Detect which cell encompasses the target text, then output its (x, y) center coordinate. 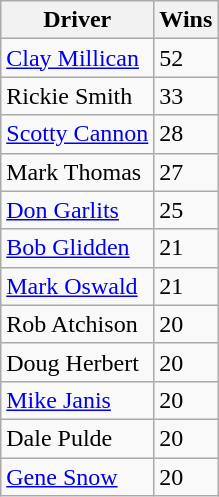
33 (186, 96)
28 (186, 134)
Gene Snow (78, 477)
25 (186, 210)
52 (186, 58)
27 (186, 172)
Rickie Smith (78, 96)
Dale Pulde (78, 438)
Rob Atchison (78, 324)
Clay Millican (78, 58)
Mark Oswald (78, 286)
Doug Herbert (78, 362)
Scotty Cannon (78, 134)
Mike Janis (78, 400)
Mark Thomas (78, 172)
Driver (78, 20)
Bob Glidden (78, 248)
Don Garlits (78, 210)
Wins (186, 20)
